Search for the cell housing the specified text and yield its [X, Y] center coordinate. 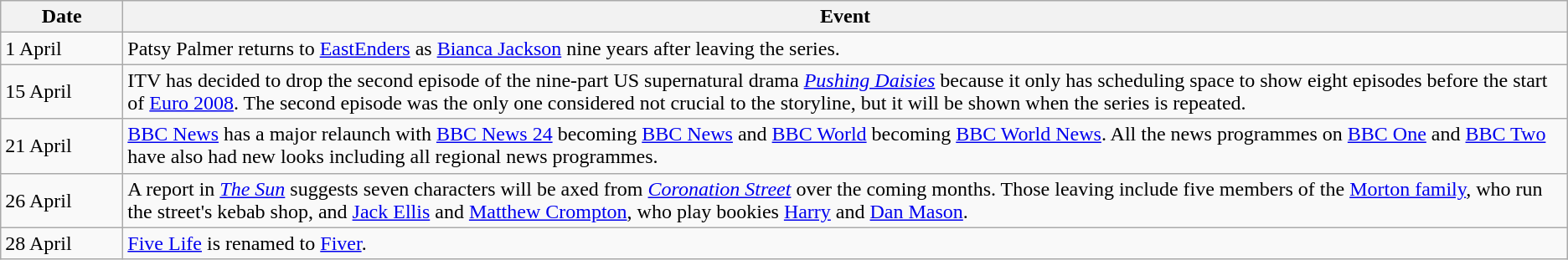
Five Life is renamed to Fiver. [845, 243]
1 April [62, 48]
Event [845, 17]
15 April [62, 92]
Patsy Palmer returns to EastEnders as Bianca Jackson nine years after leaving the series. [845, 48]
21 April [62, 145]
Date [62, 17]
28 April [62, 243]
26 April [62, 201]
